Search for the cell housing the specified text and yield its [X, Y] center coordinate. 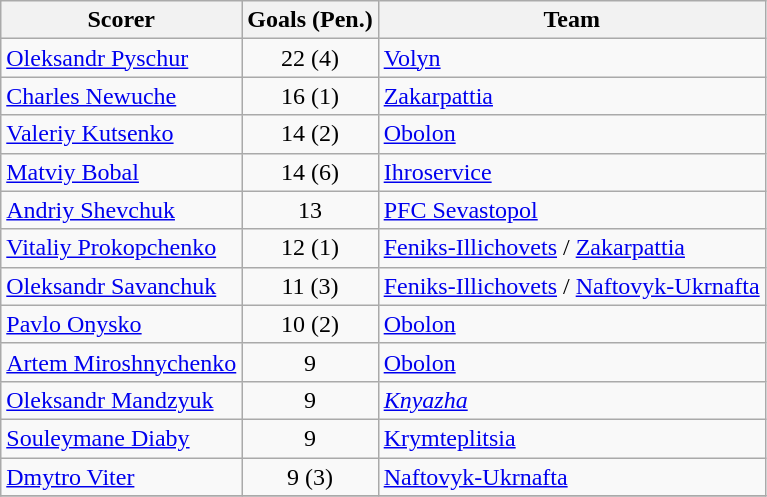
14 (2) [310, 134]
Oleksandr Mandzyuk [122, 400]
PFC Sevastopol [572, 210]
22 (4) [310, 58]
Artem Miroshnychenko [122, 362]
Scorer [122, 20]
Volyn [572, 58]
16 (1) [310, 96]
Krymteplitsia [572, 438]
10 (2) [310, 324]
Charles Newuche [122, 96]
11 (3) [310, 286]
12 (1) [310, 248]
Pavlo Onysko [122, 324]
Feniks-Illichovets / Zakarpattia [572, 248]
Oleksandr Savanchuk [122, 286]
9 (3) [310, 477]
Andriy Shevchuk [122, 210]
14 (6) [310, 172]
Dmytro Viter [122, 477]
Naftovyk-Ukrnafta [572, 477]
Team [572, 20]
Matviy Bobal [122, 172]
Valeriy Kutsenko [122, 134]
Oleksandr Pyschur [122, 58]
Goals (Pen.) [310, 20]
Vitaliy Prokopchenko [122, 248]
Souleymane Diaby [122, 438]
Zakarpattia [572, 96]
Ihroservice [572, 172]
13 [310, 210]
Feniks-Illichovets / Naftovyk-Ukrnafta [572, 286]
Knyazha [572, 400]
